From the cell containing the given text, extract its center point as [x, y] coordinate. 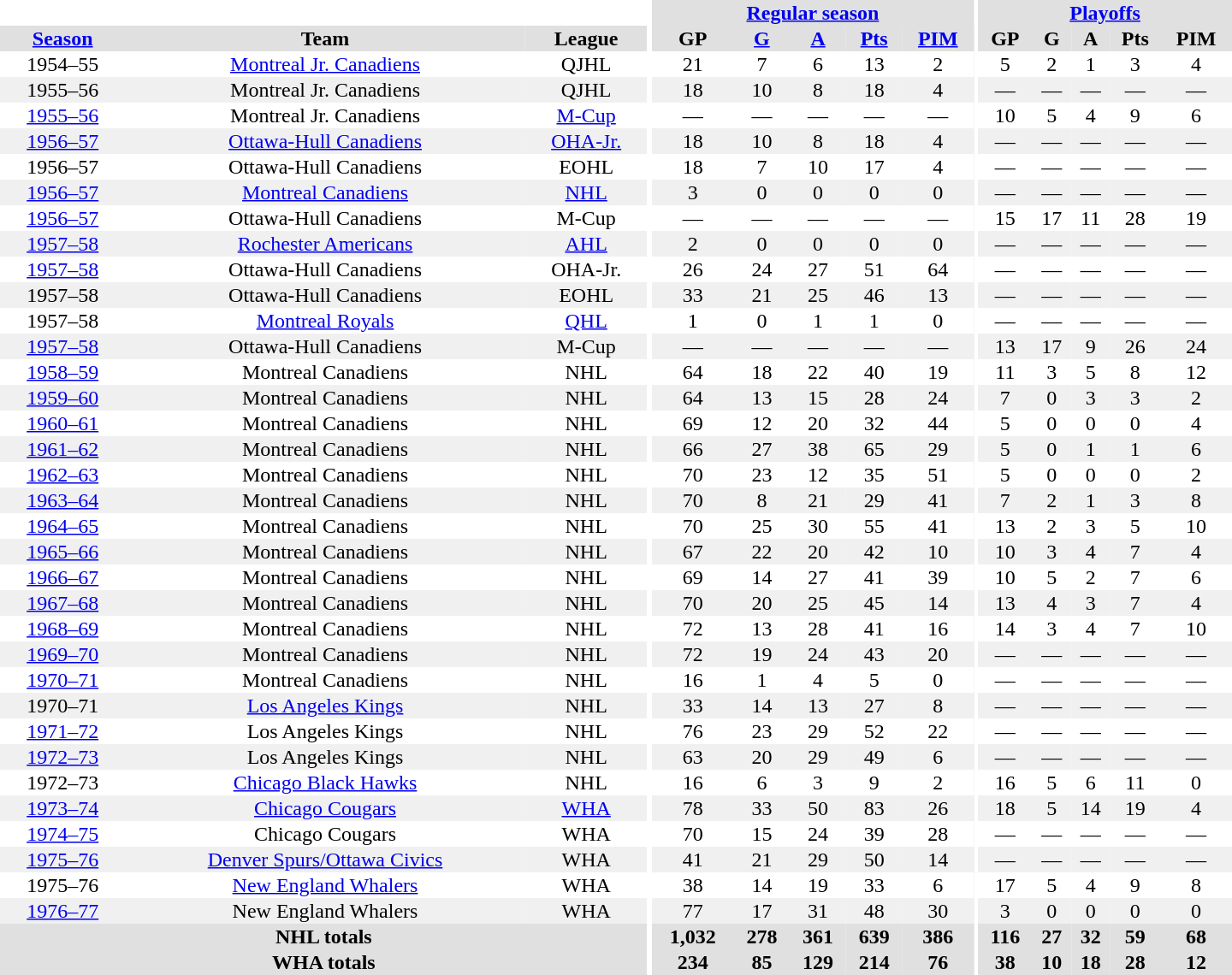
Regular season [813, 13]
1971–72 [62, 731]
35 [874, 475]
QHL [587, 321]
45 [874, 603]
1962–63 [62, 475]
League [587, 38]
66 [693, 449]
129 [818, 962]
55 [874, 526]
42 [874, 552]
68 [1196, 937]
1961–62 [62, 449]
1963–64 [62, 500]
44 [938, 423]
WHA totals [323, 962]
234 [693, 962]
NHL totals [323, 937]
1969–70 [62, 654]
1976–77 [62, 911]
361 [818, 937]
1968–69 [62, 629]
386 [938, 937]
63 [693, 757]
1960–61 [62, 423]
AHL [587, 244]
52 [874, 731]
77 [693, 911]
1966–67 [62, 577]
1958–59 [62, 372]
Team [325, 38]
Season [62, 38]
1974–75 [62, 834]
Chicago Black Hawks [325, 783]
1,032 [693, 937]
78 [693, 808]
49 [874, 757]
116 [1004, 937]
1954–55 [62, 64]
1959–60 [62, 398]
43 [874, 654]
Denver Spurs/Ottawa Civics [325, 860]
639 [874, 937]
1964–65 [62, 526]
Rochester Americans [325, 244]
40 [874, 372]
1965–66 [62, 552]
67 [693, 552]
214 [874, 962]
48 [874, 911]
Playoffs [1105, 13]
65 [874, 449]
46 [874, 295]
Montreal Royals [325, 321]
1967–68 [62, 603]
31 [818, 911]
83 [874, 808]
1973–74 [62, 808]
59 [1134, 937]
85 [762, 962]
278 [762, 937]
